Pinpoint the cell where the given text exists, returning its (X, Y) midpoint coordinate. 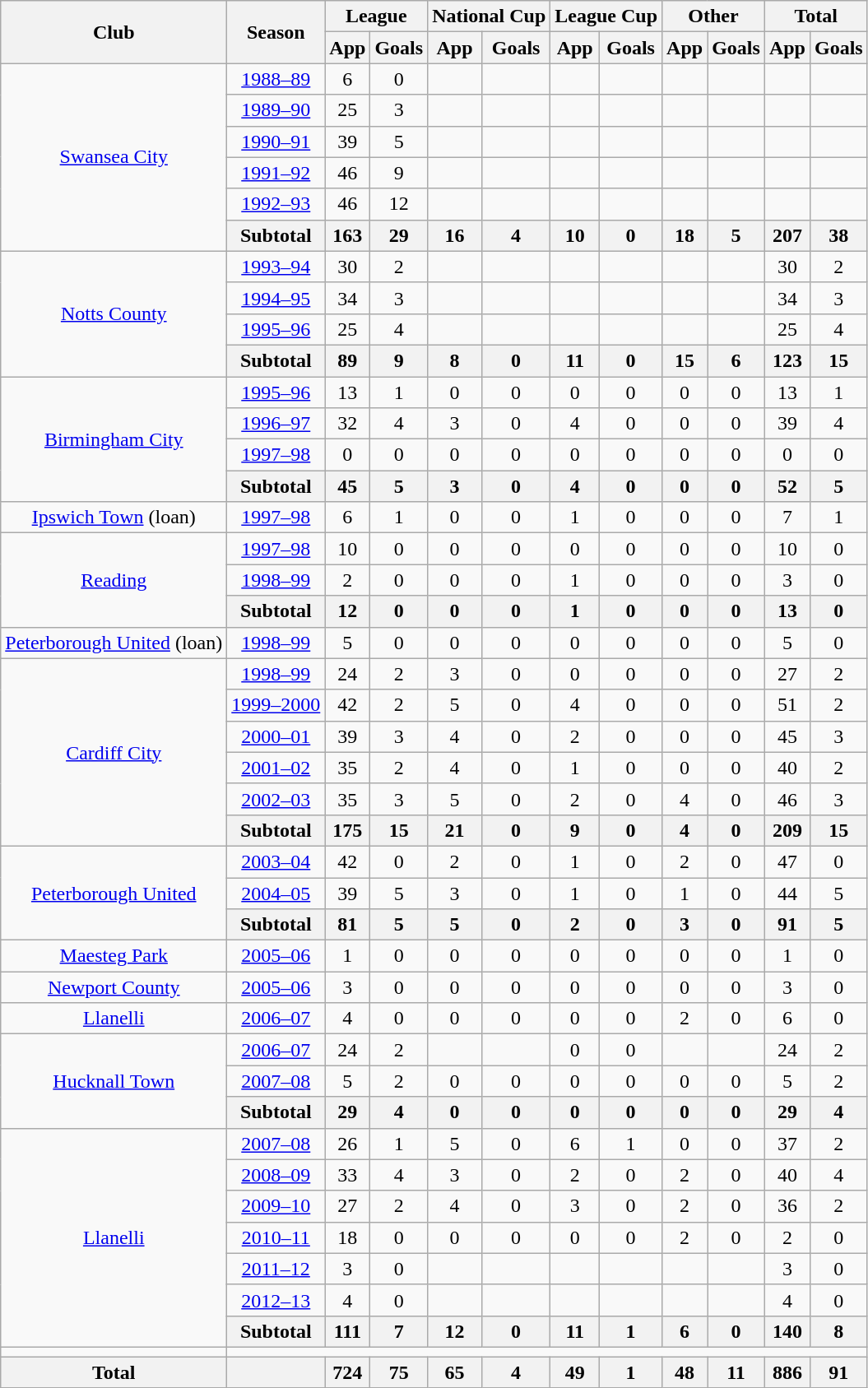
National Cup (489, 16)
1996–97 (276, 424)
League (377, 16)
2008–09 (276, 1175)
Hucknall Town (114, 1081)
47 (787, 861)
16 (455, 235)
51 (787, 705)
Newport County (114, 987)
Peterborough United (114, 893)
886 (787, 1372)
2001–02 (276, 768)
Reading (114, 580)
2012–13 (276, 1300)
1992–93 (276, 204)
2003–04 (276, 861)
207 (787, 235)
33 (347, 1175)
724 (347, 1372)
1991–92 (276, 173)
163 (347, 235)
2000–01 (276, 736)
1988–89 (276, 79)
1990–91 (276, 142)
Ipswich Town (loan) (114, 518)
2009–10 (276, 1206)
48 (685, 1372)
1993–94 (276, 267)
32 (347, 424)
2011–12 (276, 1269)
Swansea City (114, 157)
Cardiff City (114, 752)
44 (787, 893)
175 (347, 830)
Other (714, 16)
2004–05 (276, 893)
123 (787, 360)
52 (787, 486)
Season (276, 32)
37 (787, 1144)
36 (787, 1206)
209 (787, 830)
1999–2000 (276, 705)
1994–95 (276, 298)
Peterborough United (loan) (114, 643)
89 (347, 360)
26 (347, 1144)
140 (787, 1331)
League Cup (606, 16)
2002–03 (276, 799)
21 (455, 830)
Maesteg Park (114, 956)
111 (347, 1331)
75 (399, 1372)
Club (114, 32)
38 (838, 235)
49 (575, 1372)
Birmingham City (114, 439)
2010–11 (276, 1237)
Notts County (114, 313)
81 (347, 925)
1989–90 (276, 110)
65 (455, 1372)
